Return the [X, Y] coordinate for the center point of the cell that contains the specified text.  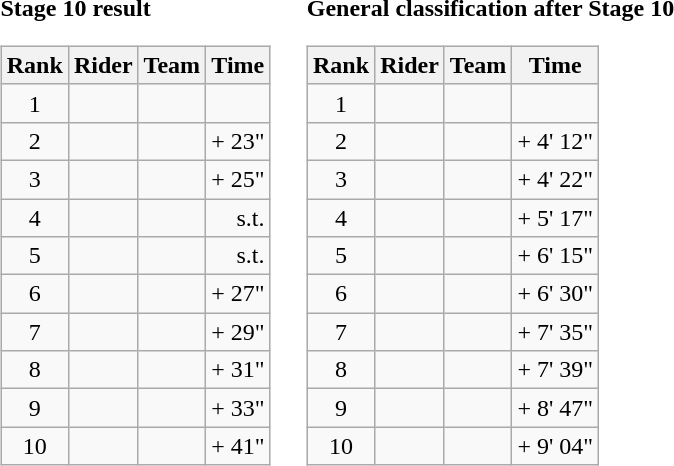
+ 7' 35" [556, 332]
+ 4' 22" [556, 179]
+ 25" [238, 179]
+ 6' 30" [556, 294]
+ 23" [238, 141]
+ 9' 04" [556, 446]
+ 4' 12" [556, 141]
+ 5' 17" [556, 217]
+ 33" [238, 408]
+ 6' 15" [556, 256]
+ 7' 39" [556, 370]
+ 41" [238, 446]
+ 31" [238, 370]
+ 29" [238, 332]
+ 27" [238, 294]
+ 8' 47" [556, 408]
